Output the [x, y] coordinate of the center of the cell containing the given text.  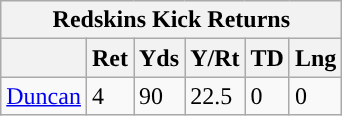
Redskins Kick Returns [172, 20]
Lng [315, 58]
Y/Rt [215, 58]
90 [160, 96]
Ret [110, 58]
22.5 [215, 96]
Yds [160, 58]
4 [110, 96]
Duncan [44, 96]
TD [267, 58]
